Determine the (X, Y) coordinate at the center of the cell enclosing the given text.  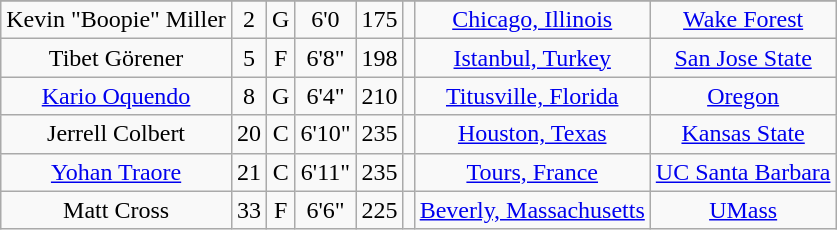
20 (248, 134)
Houston, Texas (532, 134)
210 (380, 96)
San Jose State (743, 58)
Oregon (743, 96)
6'4" (326, 96)
Matt Cross (116, 210)
Yohan Traore (116, 172)
21 (248, 172)
5 (248, 58)
Kansas State (743, 134)
Jerrell Colbert (116, 134)
UMass (743, 210)
UC Santa Barbara (743, 172)
6'0 (326, 20)
6'11" (326, 172)
Tibet Görener (116, 58)
33 (248, 210)
2 (248, 20)
Kevin "Boopie" Miller (116, 20)
Chicago, Illinois (532, 20)
Titusville, Florida (532, 96)
175 (380, 20)
225 (380, 210)
8 (248, 96)
6'6" (326, 210)
6'8" (326, 58)
Istanbul, Turkey (532, 58)
198 (380, 58)
Tours, France (532, 172)
Beverly, Massachusetts (532, 210)
Wake Forest (743, 20)
6'10" (326, 134)
Kario Oquendo (116, 96)
